Return [X, Y] of the center of cell containing provided text 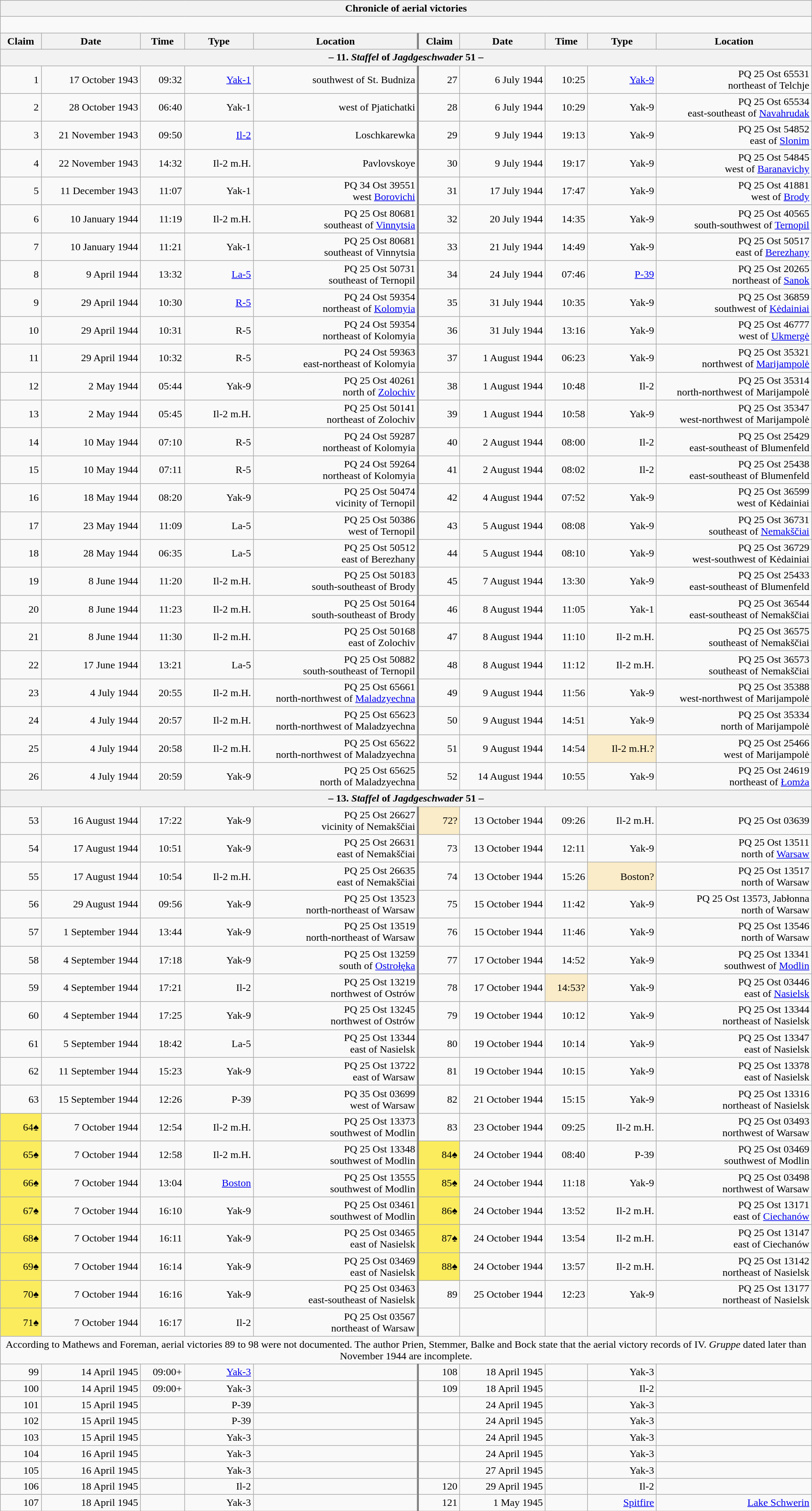
5 [21, 191]
34 [439, 274]
14:54 [566, 748]
11:05 [566, 609]
09:25 [566, 1127]
PQ 25 Ost 50141 northeast of Zolochiv [336, 414]
PQ 25 Ost 03639 [734, 821]
09:32 [162, 80]
21 July 1944 [503, 247]
20:57 [162, 721]
PQ 25 Ost 13245 northwest of Ostrów [336, 1015]
08:10 [566, 554]
PQ 25 Ost 54852 east of Slonim [734, 135]
79 [439, 1015]
15 September 1944 [91, 1099]
6 [21, 218]
PQ 25 Ost 36729 west-southwest of Kėdainiai [734, 554]
24 July 1944 [503, 274]
PQ 25 Ost 13344 east of Nasielsk [336, 1044]
PQ 25 Ost 46777 west of Ukmergė [734, 331]
09:50 [162, 135]
17 October 1943 [91, 80]
15:26 [566, 877]
71♠ [21, 1322]
21 [21, 637]
08:20 [162, 498]
PQ 25 Ost 25433 east-southeast of Blumenfeld [734, 581]
Il-2 m.H.? [622, 748]
13:44 [162, 932]
Spitfire [622, 1502]
08:00 [566, 442]
20:59 [162, 776]
PQ 25 Ost 13147 east of Ciechanów [734, 1239]
PQ 25 Ost 13722 east of Warsaw [336, 1071]
9 April 1944 [91, 274]
23 [21, 692]
PQ 25 Ost 26635 east of Nemakščiai [336, 877]
PQ 25 Ost 50731southeast of Ternopil [336, 274]
20:55 [162, 692]
10:51 [162, 848]
47 [439, 637]
57 [21, 932]
49 [439, 692]
PQ 25 Ost 36859 southwest of Kėdainiai [734, 302]
55 [21, 877]
PQ 25 Ost 03446 east of Nasielsk [734, 988]
1 September 1944 [91, 932]
PQ 25 Ost 13511 north of Warsaw [734, 848]
PQ 25 Ost 65623 north-northwest of Maladzyechna [336, 721]
13:30 [566, 581]
11:21 [162, 247]
48 [439, 665]
PQ 25 Ost 03567 northeast of Warsaw [336, 1322]
3 [21, 135]
10:58 [566, 414]
PQ 25 Ost 50882 south-southeast of Ternopil [336, 665]
09:26 [566, 821]
85♠ [439, 1182]
10:55 [566, 776]
PQ 25 Ost 25466 west of Marijampolė [734, 748]
PQ 25 Ost 13373 southwest of Modlin [336, 1127]
PQ 25 Ost 13142 northeast of Nasielsk [734, 1266]
11:30 [162, 637]
67♠ [21, 1211]
PQ 25 Ost 03469 southwest of Modlin [734, 1155]
11:46 [566, 932]
45 [439, 581]
31 [439, 191]
PQ 25 Ost 54845 west of Baranavichy [734, 163]
20 [21, 609]
14:51 [566, 721]
40 [439, 442]
29 [439, 135]
PQ 25 Ost 13523 north-northeast of Warsaw [336, 904]
PQ 25 Ost 03498 northwest of Warsaw [734, 1182]
Boston? [622, 877]
11 September 1944 [91, 1071]
19:13 [566, 135]
44 [439, 554]
PQ 25 Ost 13517 north of Warsaw [734, 877]
13:04 [162, 1182]
21 November 1943 [91, 135]
06:23 [566, 358]
17:18 [162, 960]
10:14 [566, 1044]
60 [21, 1015]
PQ 25 Ost 65531 northeast of Telchje [734, 80]
86♠ [439, 1211]
14:35 [566, 218]
PQ 25 Ost 35388 west-northwest of Marijampolė [734, 692]
87♠ [439, 1239]
PQ 25 Ost 13348 southwest of Modlin [336, 1155]
05:45 [162, 414]
PQ 25 Ost 25438 east-southeast of Blumenfeld [734, 470]
14:49 [566, 247]
21 October 1944 [503, 1099]
10:30 [162, 302]
66♠ [21, 1182]
56 [21, 904]
– 11. Staffel of Jagdgeschwader 51 – [406, 57]
11:56 [566, 692]
Loschkarewka [336, 135]
89 [439, 1295]
64♠ [21, 1127]
39 [439, 414]
78 [439, 988]
27 [439, 80]
29 August 1944 [91, 904]
33 [439, 247]
105 [21, 1470]
82 [439, 1099]
12 [21, 386]
07:46 [566, 274]
11:12 [566, 665]
12:26 [162, 1099]
PQ 25 Ost 13546 north of Warsaw [734, 932]
77 [439, 960]
15:23 [162, 1071]
15 [21, 470]
11:07 [162, 191]
101 [21, 1405]
PQ 25 Ost 50512 east of Berezhany [336, 554]
28 [439, 107]
PQ 25 Ost 24619 northeast of Łomża [734, 776]
80 [439, 1044]
08:40 [566, 1155]
10:48 [566, 386]
PQ 25 Ost 13171 east of Ciechanów [734, 1211]
PQ 25 Ost 50386 west of Ternopil [336, 525]
23 October 1944 [503, 1127]
13:21 [162, 665]
12:11 [566, 848]
61 [21, 1044]
100 [21, 1388]
19 [21, 581]
7 [21, 247]
13:32 [162, 274]
PQ 25 Ost 13341 southwest of Modlin [734, 960]
16:14 [162, 1266]
07:11 [162, 470]
14:32 [162, 163]
88♠ [439, 1266]
13:16 [566, 331]
18 May 1944 [91, 498]
17:25 [162, 1015]
51 [439, 748]
11:18 [566, 1182]
36 [439, 331]
23 May 1944 [91, 525]
PQ 25 Ost 40261 north of Zolochiv [336, 386]
22 November 1943 [91, 163]
13:54 [566, 1239]
29 April 1945 [503, 1486]
46 [439, 609]
74 [439, 877]
103 [21, 1437]
12:23 [566, 1295]
11 [21, 358]
PQ 25 Ost 13378 east of Nasielsk [734, 1071]
53 [21, 821]
PQ 25 Ost 65534 east-southeast of Navahrudak [734, 107]
62 [21, 1071]
37 [439, 358]
15:15 [566, 1099]
102 [21, 1421]
4 August 1944 [503, 498]
PQ 25 Ost 13519 north-northeast of Warsaw [336, 932]
PQ 34 Ost 39551 west Borovichi [336, 191]
11:10 [566, 637]
PQ 25 Ost 03469 east of Nasielsk [336, 1266]
PQ 25 Ost 26631 east of Nemakščiai [336, 848]
PQ 25 Ost 20265 northeast of Sanok [734, 274]
14:53? [566, 988]
PQ 25 Ost 03461 southwest of Modlin [336, 1211]
PQ 24 Ost 59363 east-northeast of Kolomyia [336, 358]
11:23 [162, 609]
108 [439, 1372]
10:29 [566, 107]
50 [439, 721]
PQ 25 Ost 13555 southwest of Modlin [336, 1182]
2 [21, 107]
9 [21, 302]
107 [21, 1502]
06:40 [162, 107]
58 [21, 960]
11:09 [162, 525]
10:54 [162, 877]
PQ 25 Ost 26627vicinity of Nemakščiai [336, 821]
25 October 1944 [503, 1295]
09:56 [162, 904]
18 [21, 554]
PQ 24 Ost 59287 northeast of Kolomyia [336, 442]
08:08 [566, 525]
PQ 25 Ost 35347 west-northwest of Marijampolė [734, 414]
13 [21, 414]
10:15 [566, 1071]
PQ 25 Ost 50183 south-southeast of Brody [336, 581]
PQ 25 Ost 36731 southeast of Nemakščiai [734, 525]
Pavlovskoye [336, 163]
17 [21, 525]
13:52 [566, 1211]
PQ 25 Ost 65622 north-northwest of Maladzyechna [336, 748]
PQ 25 Ost 50517 east of Berezhany [734, 247]
PQ 25 Ost 65661 north-northwest of Maladzyechna [336, 692]
PQ 25 Ost 25429 east-southeast of Blumenfeld [734, 442]
PQ 25 Ost 36573 southeast of Nemakščiai [734, 665]
52 [439, 776]
southwest of St. Budniza [336, 80]
106 [21, 1486]
Chronicle of aerial victories [406, 9]
12:58 [162, 1155]
16 [21, 498]
05:44 [162, 386]
PQ 25 Ost 36544 east-southeast of Nemakščiai [734, 609]
8 [21, 274]
10:12 [566, 1015]
16:11 [162, 1239]
PQ 25 Ost 35321 northwest of Marijampolė [734, 358]
75 [439, 904]
7 August 1944 [503, 581]
PQ 25 Ost 35334 north of Marijampolė [734, 721]
76 [439, 932]
19:17 [566, 163]
PQ 25 Ost 13573, Jabłonna north of Warsaw [734, 904]
35 [439, 302]
104 [21, 1454]
10:31 [162, 331]
27 April 1945 [503, 1470]
84♠ [439, 1155]
PQ 24 Ost 59264 northeast of Kolomyia [336, 470]
20:58 [162, 748]
10:32 [162, 358]
PQ 25 Ost 50168 east of Zolochiv [336, 637]
PQ 25 Ost 36599 west of Kėdainiai [734, 498]
81 [439, 1071]
11:20 [162, 581]
PQ 25 Ost 03493 northwest of Warsaw [734, 1127]
22 [21, 665]
13:57 [566, 1266]
5 September 1944 [91, 1044]
14:52 [566, 960]
16:16 [162, 1295]
120 [439, 1486]
11:19 [162, 218]
10:25 [566, 80]
99 [21, 1372]
65♠ [21, 1155]
PQ 25 Ost 35314 north-northwest of Marijampolė [734, 386]
11:42 [566, 904]
54 [21, 848]
10 [21, 331]
PQ 25 Ost 13259 south of Ostrołęka [336, 960]
west of Pjatichatki [336, 107]
PQ 25 Ost 13347 east of Nasielsk [734, 1044]
20 July 1944 [503, 218]
72? [439, 821]
PQ 25 Ost 41881 west of Brody [734, 191]
14 [21, 442]
28 October 1943 [91, 107]
– 13. Staffel of Jagdgeschwader 51 – [406, 799]
69♠ [21, 1266]
17:22 [162, 821]
PQ 25 Ost 13316 northeast of Nasielsk [734, 1099]
14 August 1944 [503, 776]
41 [439, 470]
Lake Schwerin [734, 1502]
1 [21, 80]
17:47 [566, 191]
83 [439, 1127]
73 [439, 848]
25 [21, 748]
121 [439, 1502]
PQ 35 Ost 03699 west of Warsaw [336, 1099]
PQ 25 Ost 50164 south-southeast of Brody [336, 609]
63 [21, 1099]
16 August 1944 [91, 821]
68♠ [21, 1239]
28 May 1944 [91, 554]
PQ 25 Ost 13219 northwest of Ostrów [336, 988]
PQ 25 Ost 40565 south-southwest of Ternopil [734, 218]
Boston [218, 1182]
PQ 25 Ost 03465 east of Nasielsk [336, 1239]
70♠ [21, 1295]
18:42 [162, 1044]
PQ 25 Ost 65625 north of Maladzyechna [336, 776]
59 [21, 988]
16:10 [162, 1211]
17 June 1944 [91, 665]
17 July 1944 [503, 191]
4 [21, 163]
PQ 25 Ost 13177 northeast of Nasielsk [734, 1295]
26 [21, 776]
12:54 [162, 1127]
PQ 25 Ost 50474vicinity of Ternopil [336, 498]
PQ 25 Ost 03463 east-southeast of Nasielsk [336, 1295]
PQ 25 Ost 36575 southeast of Nemakščiai [734, 637]
PQ 25 Ost 13344 northeast of Nasielsk [734, 1015]
30 [439, 163]
16:17 [162, 1322]
06:35 [162, 554]
43 [439, 525]
42 [439, 498]
1 May 1945 [503, 1502]
32 [439, 218]
24 [21, 721]
11 December 1943 [91, 191]
109 [439, 1388]
08:02 [566, 470]
07:52 [566, 498]
38 [439, 386]
10:35 [566, 302]
07:10 [162, 442]
17:21 [162, 988]
